Locate the cell with the specified text and output its [x, y] center coordinate. 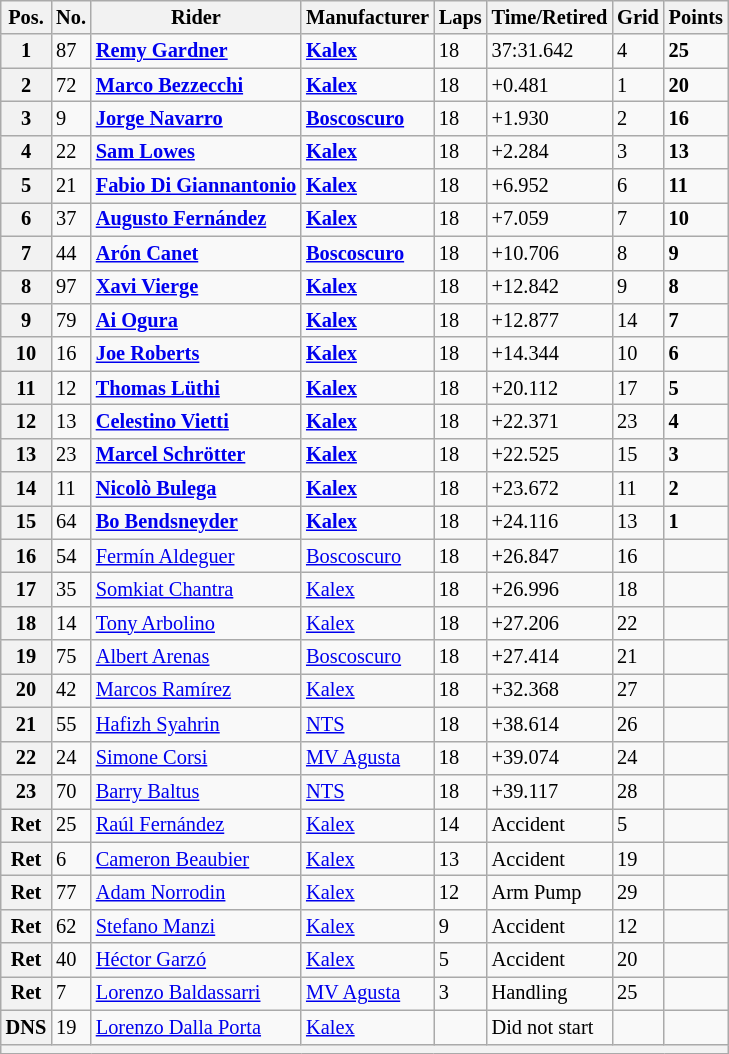
+22.371 [550, 421]
Ai Ogura [196, 320]
Nicolò Bulega [196, 489]
75 [71, 657]
+26.996 [550, 589]
Lorenzo Dalla Porta [196, 1027]
+38.614 [550, 724]
Laps [460, 17]
Jorge Navarro [196, 118]
Celestino Vietti [196, 421]
Handling [550, 993]
+1.930 [550, 118]
40 [71, 960]
Tony Arbolino [196, 623]
26 [638, 724]
Did not start [550, 1027]
+2.284 [550, 152]
+39.117 [550, 791]
Lorenzo Baldassarri [196, 993]
27 [638, 690]
Time/Retired [550, 17]
Points [696, 17]
Marco Bezzecchi [196, 85]
Grid [638, 17]
Xavi Vierge [196, 287]
+6.952 [550, 186]
DNS [26, 1027]
79 [71, 320]
Marcel Schrötter [196, 455]
No. [71, 17]
44 [71, 253]
+7.059 [550, 219]
37 [71, 219]
Thomas Lüthi [196, 388]
Héctor Garzó [196, 960]
+24.116 [550, 522]
Hafizh Syahrin [196, 724]
Remy Gardner [196, 51]
55 [71, 724]
Bo Bendsneyder [196, 522]
Rider [196, 17]
Raúl Fernández [196, 825]
77 [71, 892]
Simone Corsi [196, 758]
Cameron Beaubier [196, 859]
+23.672 [550, 489]
54 [71, 556]
+20.112 [550, 388]
28 [638, 791]
Stefano Manzi [196, 926]
87 [71, 51]
Arm Pump [550, 892]
Somkiat Chantra [196, 589]
Pos. [26, 17]
+32.368 [550, 690]
+26.847 [550, 556]
+10.706 [550, 253]
29 [638, 892]
Marcos Ramírez [196, 690]
+39.074 [550, 758]
Barry Baltus [196, 791]
Manufacturer [368, 17]
+0.481 [550, 85]
97 [71, 287]
+14.344 [550, 354]
+27.414 [550, 657]
37:31.642 [550, 51]
Augusto Fernández [196, 219]
+12.877 [550, 320]
Sam Lowes [196, 152]
62 [71, 926]
Albert Arenas [196, 657]
35 [71, 589]
Joe Roberts [196, 354]
64 [71, 522]
70 [71, 791]
42 [71, 690]
Adam Norrodin [196, 892]
Fermín Aldeguer [196, 556]
+22.525 [550, 455]
+12.842 [550, 287]
Fabio Di Giannantonio [196, 186]
72 [71, 85]
Arón Canet [196, 253]
+27.206 [550, 623]
